Locate the cell with the specified text and output its [x, y] center coordinate. 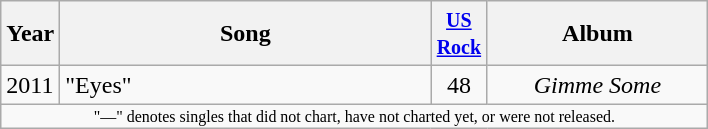
2011 [30, 85]
Album [598, 34]
"Eyes" [246, 85]
Song [246, 34]
"—" denotes singles that did not chart, have not charted yet, or were not released. [354, 116]
48 [459, 85]
Year [30, 34]
USRock [459, 34]
Gimme Some [598, 85]
